Detect which cell encompasses the target text, then output its [x, y] center coordinate. 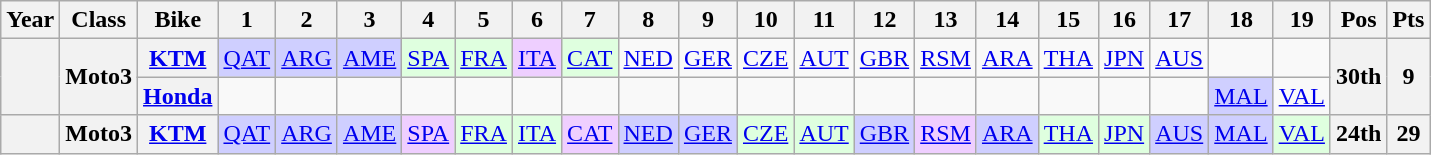
15 [1068, 20]
1 [247, 20]
29 [1408, 134]
Class [99, 20]
11 [824, 20]
Honda [178, 96]
18 [1241, 20]
6 [536, 20]
19 [1302, 20]
10 [765, 20]
12 [884, 20]
13 [946, 20]
2 [307, 20]
Pts [1408, 20]
16 [1124, 20]
30th [1358, 77]
5 [484, 20]
Bike [178, 20]
8 [648, 20]
3 [369, 20]
17 [1180, 20]
14 [1007, 20]
Year [30, 20]
4 [428, 20]
Pos [1358, 20]
7 [590, 20]
24th [1358, 134]
